From the cell containing the given text, extract its center point as (X, Y) coordinate. 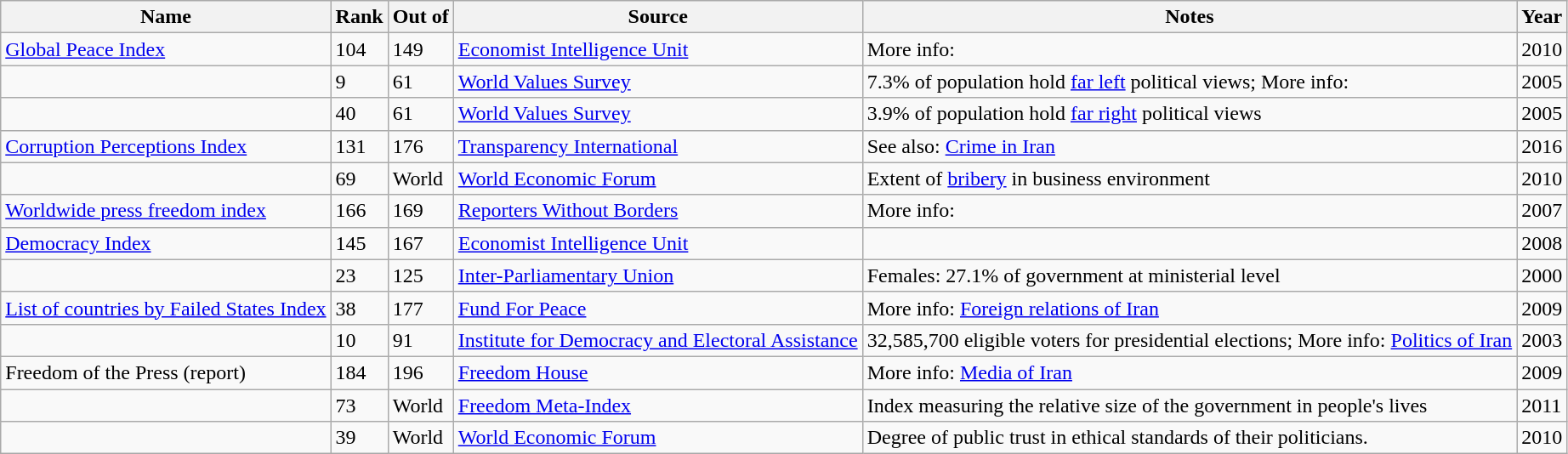
3.9% of population hold far right political views (1190, 114)
167 (420, 243)
Reporters Without Borders (658, 211)
166 (359, 211)
23 (359, 275)
2003 (1542, 340)
177 (420, 308)
Worldwide press freedom index (166, 211)
38 (359, 308)
125 (420, 275)
Freedom of the Press (report) (166, 372)
2007 (1542, 211)
Freedom House (658, 372)
More info: Media of Iran (1190, 372)
73 (359, 406)
2008 (1542, 243)
176 (420, 146)
149 (420, 49)
184 (359, 372)
List of countries by Failed States Index (166, 308)
Notes (1190, 17)
10 (359, 340)
Year (1542, 17)
Inter-Parliamentary Union (658, 275)
196 (420, 372)
40 (359, 114)
131 (359, 146)
Degree of public trust in ethical standards of their politicians. (1190, 438)
Fund For Peace (658, 308)
Index measuring the relative size of the government in people's lives (1190, 406)
2016 (1542, 146)
Name (166, 17)
Source (658, 17)
Out of (420, 17)
Institute for Democracy and Electoral Assistance (658, 340)
Rank (359, 17)
145 (359, 243)
104 (359, 49)
2011 (1542, 406)
169 (420, 211)
Democracy Index (166, 243)
Global Peace Index (166, 49)
Freedom Meta-Index (658, 406)
9 (359, 82)
Transparency International (658, 146)
See also: Crime in Iran (1190, 146)
39 (359, 438)
2000 (1542, 275)
32,585,700 eligible voters for presidential elections; More info: Politics of Iran (1190, 340)
7.3% of population hold far left political views; More info: (1190, 82)
69 (359, 179)
Corruption Perceptions Index (166, 146)
Females: 27.1% of government at ministerial level (1190, 275)
More info: Foreign relations of Iran (1190, 308)
91 (420, 340)
Extent of bribery in business environment (1190, 179)
